Identify which cell holds the provided text, then report its (x, y) central coordinate. 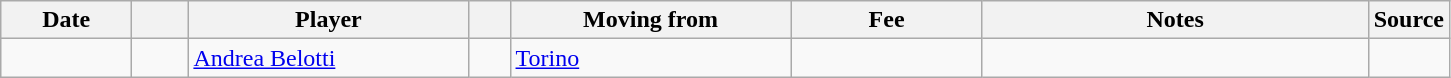
Fee (886, 20)
Source (1408, 20)
Andrea Belotti (328, 58)
Date (66, 20)
Moving from (650, 20)
Player (328, 20)
Notes (1175, 20)
Torino (650, 58)
